Search for the cell housing the specified text and yield its [X, Y] center coordinate. 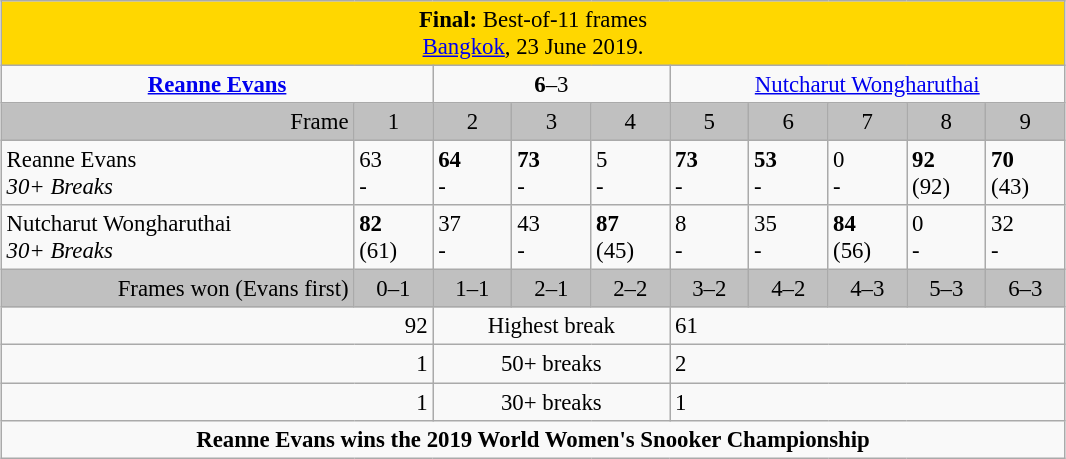
70(43) [1026, 174]
Reanne Evans 30+ Breaks [178, 174]
Reanne Evans wins the 2019 World Women's Snooker Championship [532, 439]
Reanne Evans [217, 85]
50+ breaks [552, 364]
43- [552, 238]
5- [630, 174]
Frames won (Evans first) [178, 289]
84(56) [868, 238]
Nutcharut Wongharuthai 30+ Breaks [178, 238]
0–1 [394, 289]
3 [552, 122]
82(61) [394, 238]
35- [788, 238]
Nutcharut Wongharuthai [868, 85]
87(45) [630, 238]
Frame [178, 122]
61 [868, 327]
37- [472, 238]
Highest break [552, 327]
2–1 [552, 289]
9 [1026, 122]
63- [394, 174]
3–2 [710, 289]
53- [788, 174]
8- [710, 238]
6 [788, 122]
4–2 [788, 289]
Final: Best-of-11 framesBangkok, 23 June 2019. [532, 34]
8 [946, 122]
7 [868, 122]
64- [472, 174]
1–1 [472, 289]
92 [217, 327]
5 [710, 122]
5–3 [946, 289]
32- [1026, 238]
92(92) [946, 174]
4–3 [868, 289]
2–2 [630, 289]
4 [630, 122]
30+ breaks [552, 402]
